Find where the given text appears and provide that cell's center as (x, y) coordinate. 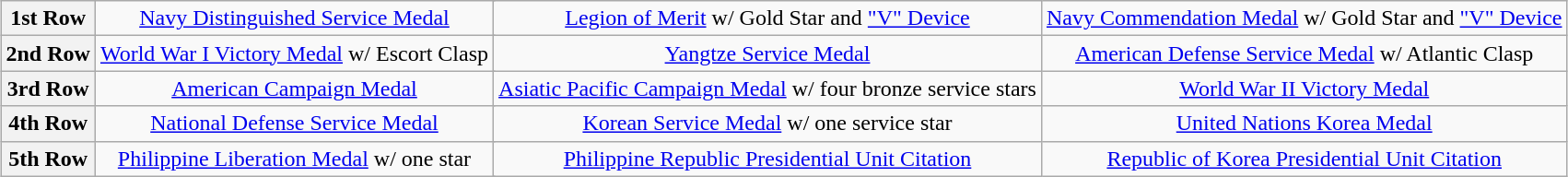
National Defense Service Medal (294, 124)
Legion of Merit w/ Gold Star and "V" Device (768, 18)
Philippine Republic Presidential Unit Citation (768, 159)
World War II Victory Medal (1305, 88)
Republic of Korea Presidential Unit Citation (1305, 159)
American Campaign Medal (294, 88)
2nd Row (48, 53)
United Nations Korea Medal (1305, 124)
World War I Victory Medal w/ Escort Clasp (294, 53)
5th Row (48, 159)
Philippine Liberation Medal w/ one star (294, 159)
American Defense Service Medal w/ Atlantic Clasp (1305, 53)
Yangtze Service Medal (768, 53)
Korean Service Medal w/ one service star (768, 124)
Navy Distinguished Service Medal (294, 18)
1st Row (48, 18)
4th Row (48, 124)
Navy Commendation Medal w/ Gold Star and "V" Device (1305, 18)
Asiatic Pacific Campaign Medal w/ four bronze service stars (768, 88)
3rd Row (48, 88)
